Locate the cell with the specified text and output its [X, Y] center coordinate. 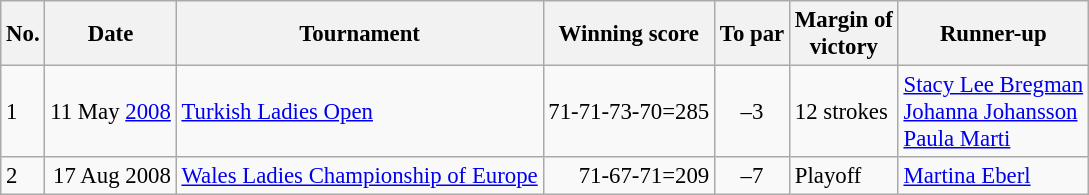
To par [752, 34]
Martina Eberl [993, 176]
No. [23, 34]
Playoff [844, 176]
71-67-71=209 [629, 176]
1 [23, 112]
2 [23, 176]
11 May 2008 [110, 112]
71-71-73-70=285 [629, 112]
Wales Ladies Championship of Europe [360, 176]
Turkish Ladies Open [360, 112]
17 Aug 2008 [110, 176]
–7 [752, 176]
–3 [752, 112]
Tournament [360, 34]
Stacy Lee Bregman Johanna Johansson Paula Marti [993, 112]
Date [110, 34]
Winning score [629, 34]
12 strokes [844, 112]
Margin ofvictory [844, 34]
Runner-up [993, 34]
